Output the [X, Y] coordinate of the center of the cell containing the given text.  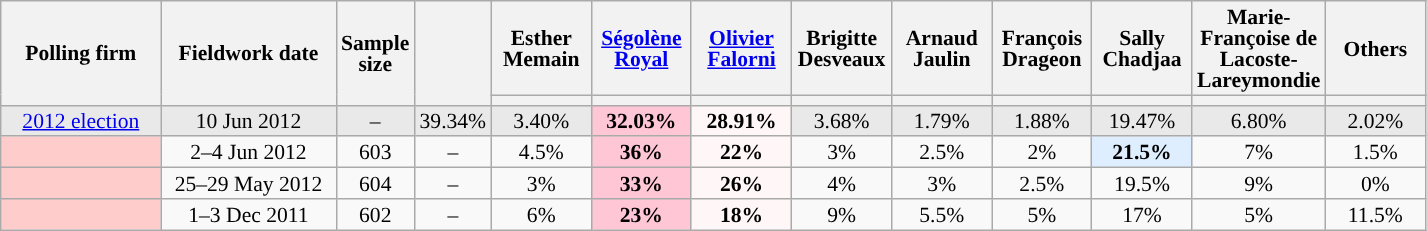
18% [741, 214]
19.47% [1142, 120]
Esther Memain [541, 48]
1–3 Dec 2011 [248, 214]
Others [1375, 48]
10 Jun 2012 [248, 120]
1.5% [1375, 152]
7% [1258, 152]
Sally Chadjaa [1142, 48]
5.5% [942, 214]
22% [741, 152]
Polling firm [81, 53]
603 [375, 152]
28.91% [741, 120]
6% [541, 214]
4.5% [541, 152]
26% [741, 184]
1.88% [1042, 120]
Samplesize [375, 53]
3.40% [541, 120]
2% [1042, 152]
Olivier Falorni [741, 48]
4% [842, 184]
17% [1142, 214]
32.03% [641, 120]
2012 election [81, 120]
François Drageon [1042, 48]
3.68% [842, 120]
23% [641, 214]
25–29 May 2012 [248, 184]
0% [1375, 184]
602 [375, 214]
2–4 Jun 2012 [248, 152]
1.79% [942, 120]
Arnaud Jaulin [942, 48]
Ségolène Royal [641, 48]
39.34% [452, 120]
11.5% [1375, 214]
6.80% [1258, 120]
2.02% [1375, 120]
36% [641, 152]
21.5% [1142, 152]
Marie-Françoise de Lacoste-Lareymondie [1258, 48]
604 [375, 184]
Fieldwork date [248, 53]
Brigitte Desveaux [842, 48]
19.5% [1142, 184]
33% [641, 184]
